For the text-containing cell, return its midpoint in [x, y] coordinate format. 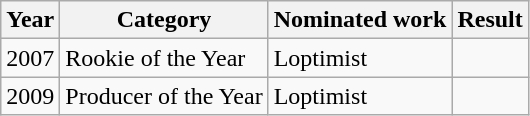
2007 [30, 58]
Category [164, 20]
Result [490, 20]
Rookie of the Year [164, 58]
Year [30, 20]
2009 [30, 96]
Nominated work [360, 20]
Producer of the Year [164, 96]
